From the cell containing the given text, extract its center point as (x, y) coordinate. 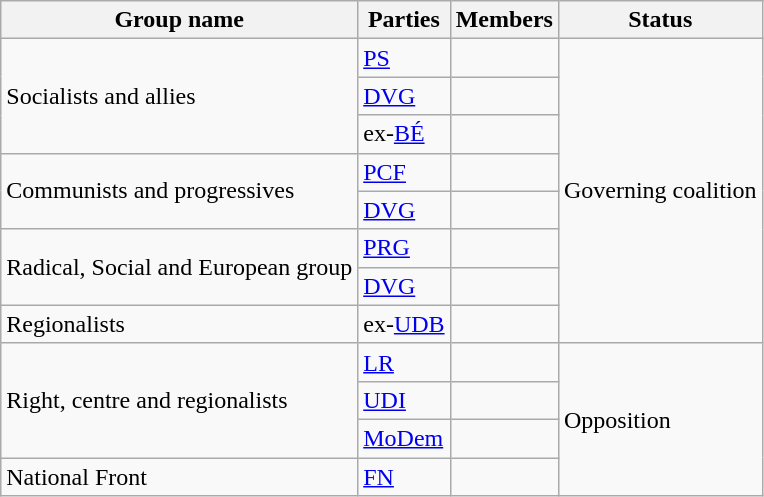
FN (404, 477)
Communists and progressives (180, 191)
Right, centre and regionalists (180, 400)
Status (660, 20)
Group name (180, 20)
UDI (404, 400)
Socialists and allies (180, 96)
ex-UDB (404, 324)
Parties (404, 20)
National Front (180, 477)
MoDem (404, 438)
ex-BÉ (404, 134)
PRG (404, 248)
Radical, Social and European group (180, 267)
PCF (404, 172)
Members (504, 20)
Governing coalition (660, 191)
Opposition (660, 419)
LR (404, 362)
Regionalists (180, 324)
PS (404, 58)
